Determine the [X, Y] coordinate at the center of the cell enclosing the given text.  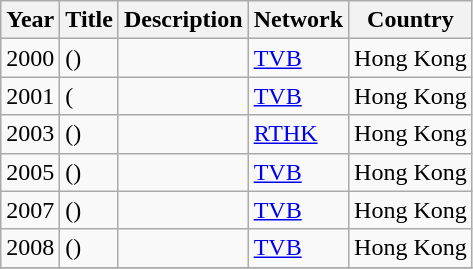
2007 [30, 210]
2005 [30, 172]
Network [298, 20]
RTHK [298, 134]
2001 [30, 96]
2008 [30, 248]
2000 [30, 58]
Title [90, 20]
Description [183, 20]
Country [411, 20]
( [90, 96]
2003 [30, 134]
Year [30, 20]
